Determine the [x, y] coordinate at the center of the cell enclosing the given text.  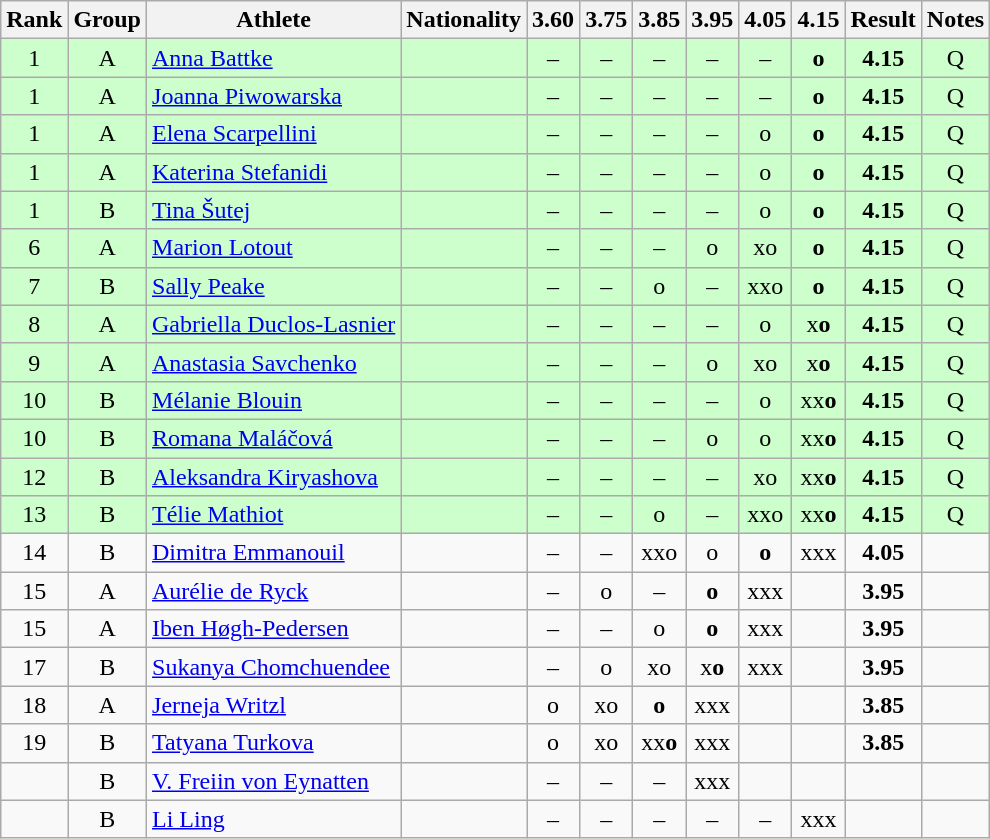
13 [34, 515]
Aleksandra Kiryashova [274, 477]
Sukanya Chomchuendee [274, 667]
Tina Šutej [274, 210]
Gabriella Duclos-Lasnier [274, 324]
Jerneja Writzl [274, 705]
V. Freiin von Eynatten [274, 781]
7 [34, 286]
17 [34, 667]
Romana Maláčová [274, 438]
9 [34, 362]
Aurélie de Ryck [274, 591]
3.60 [554, 20]
8 [34, 324]
Anna Battke [274, 58]
Mélanie Blouin [274, 400]
18 [34, 705]
Rank [34, 20]
Katerina Stefanidi [274, 172]
Iben Høgh-Pedersen [274, 629]
Athlete [274, 20]
Sally Peake [274, 286]
Notes [955, 20]
3.75 [606, 20]
Nationality [464, 20]
Result [883, 20]
Marion Lotout [274, 248]
Group [108, 20]
Télie Mathiot [274, 515]
14 [34, 553]
12 [34, 477]
6 [34, 248]
Tatyana Turkova [274, 743]
Dimitra Emmanouil [274, 553]
19 [34, 743]
Li Ling [274, 819]
Joanna Piwowarska [274, 96]
Elena Scarpellini [274, 134]
Anastasia Savchenko [274, 362]
